Detect which cell encompasses the target text, then output its [X, Y] center coordinate. 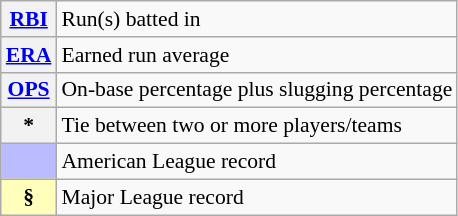
American League record [256, 162]
Major League record [256, 197]
ERA [29, 55]
Earned run average [256, 55]
RBI [29, 19]
* [29, 126]
Tie between two or more players/teams [256, 126]
On-base percentage plus slugging percentage [256, 90]
Run(s) batted in [256, 19]
OPS [29, 90]
§ [29, 197]
